Detect which cell encompasses the target text, then output its [X, Y] center coordinate. 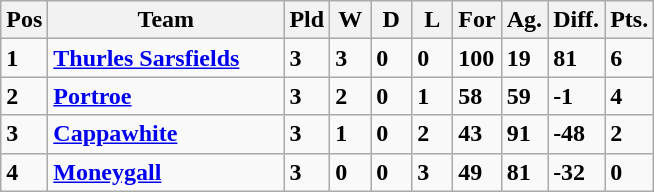
43 [477, 134]
Pos [24, 20]
L [432, 20]
For [477, 20]
6 [630, 58]
Ag. [524, 20]
Moneygall [166, 172]
Portroe [166, 96]
W [350, 20]
Team [166, 20]
49 [477, 172]
58 [477, 96]
-48 [576, 134]
Diff. [576, 20]
D [392, 20]
91 [524, 134]
Cappawhite [166, 134]
Thurles Sarsfields [166, 58]
Pld [307, 20]
59 [524, 96]
Pts. [630, 20]
100 [477, 58]
19 [524, 58]
-1 [576, 96]
-32 [576, 172]
